Provide the [X, Y] coordinate of the cell's center where the given text is located.  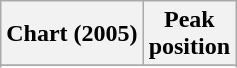
Peak position [189, 34]
Chart (2005) [72, 34]
